From the cell containing the given text, extract its center point as (x, y) coordinate. 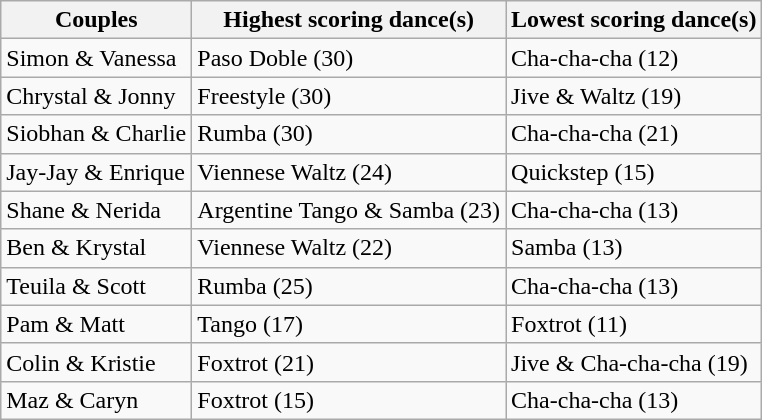
Tango (17) (349, 324)
Jay-Jay & Enrique (96, 172)
Viennese Waltz (22) (349, 248)
Freestyle (30) (349, 96)
Couples (96, 20)
Foxtrot (11) (634, 324)
Foxtrot (21) (349, 362)
Shane & Nerida (96, 210)
Jive & Waltz (19) (634, 96)
Ben & Krystal (96, 248)
Rumba (30) (349, 134)
Chrystal & Jonny (96, 96)
Argentine Tango & Samba (23) (349, 210)
Lowest scoring dance(s) (634, 20)
Teuila & Scott (96, 286)
Siobhan & Charlie (96, 134)
Highest scoring dance(s) (349, 20)
Maz & Caryn (96, 400)
Cha-cha-cha (12) (634, 58)
Pam & Matt (96, 324)
Rumba (25) (349, 286)
Paso Doble (30) (349, 58)
Simon & Vanessa (96, 58)
Cha-cha-cha (21) (634, 134)
Jive & Cha-cha-cha (19) (634, 362)
Viennese Waltz (24) (349, 172)
Samba (13) (634, 248)
Quickstep (15) (634, 172)
Foxtrot (15) (349, 400)
Colin & Kristie (96, 362)
